Search for the cell housing the specified text and yield its (x, y) center coordinate. 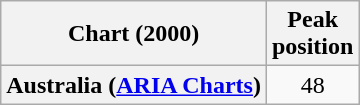
Chart (2000) (134, 34)
48 (312, 85)
Peakposition (312, 34)
Australia (ARIA Charts) (134, 85)
